For the text-containing cell, return its midpoint in (X, Y) coordinate format. 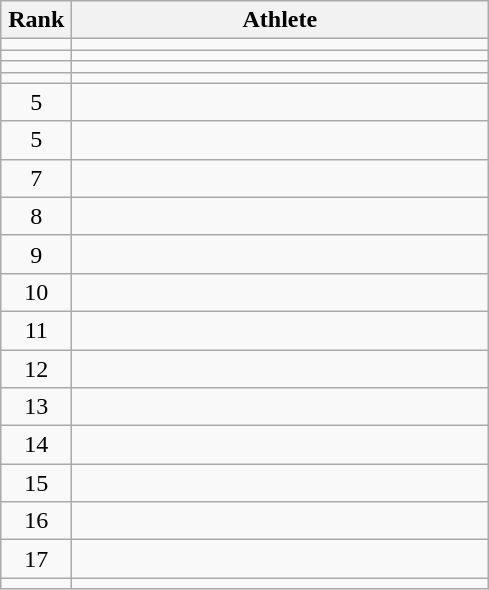
8 (36, 216)
17 (36, 559)
11 (36, 330)
Athlete (280, 20)
7 (36, 178)
13 (36, 407)
14 (36, 445)
10 (36, 292)
12 (36, 369)
Rank (36, 20)
15 (36, 483)
16 (36, 521)
9 (36, 254)
